Capture the cell that displays the provided text and extract its [x, y] central coordinate. 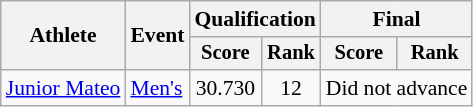
Qualification [254, 19]
Did not advance [397, 88]
Final [397, 19]
Junior Mateo [64, 88]
12 [291, 88]
Athlete [64, 36]
30.730 [225, 88]
Men's [157, 88]
Event [157, 36]
